Output the [X, Y] coordinate of the center of the cell containing the given text.  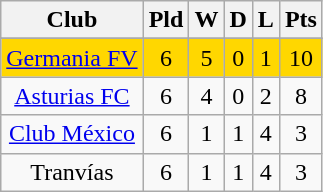
Tranvías [72, 172]
Club [72, 20]
Asturias FC [72, 96]
Germania FV [72, 58]
10 [300, 58]
8 [300, 96]
Club México [72, 134]
W [206, 20]
2 [266, 96]
D [238, 20]
Pld [166, 20]
5 [206, 58]
L [266, 20]
Pts [300, 20]
